Extract the [x, y] coordinate from the center of the cell holding the provided text.  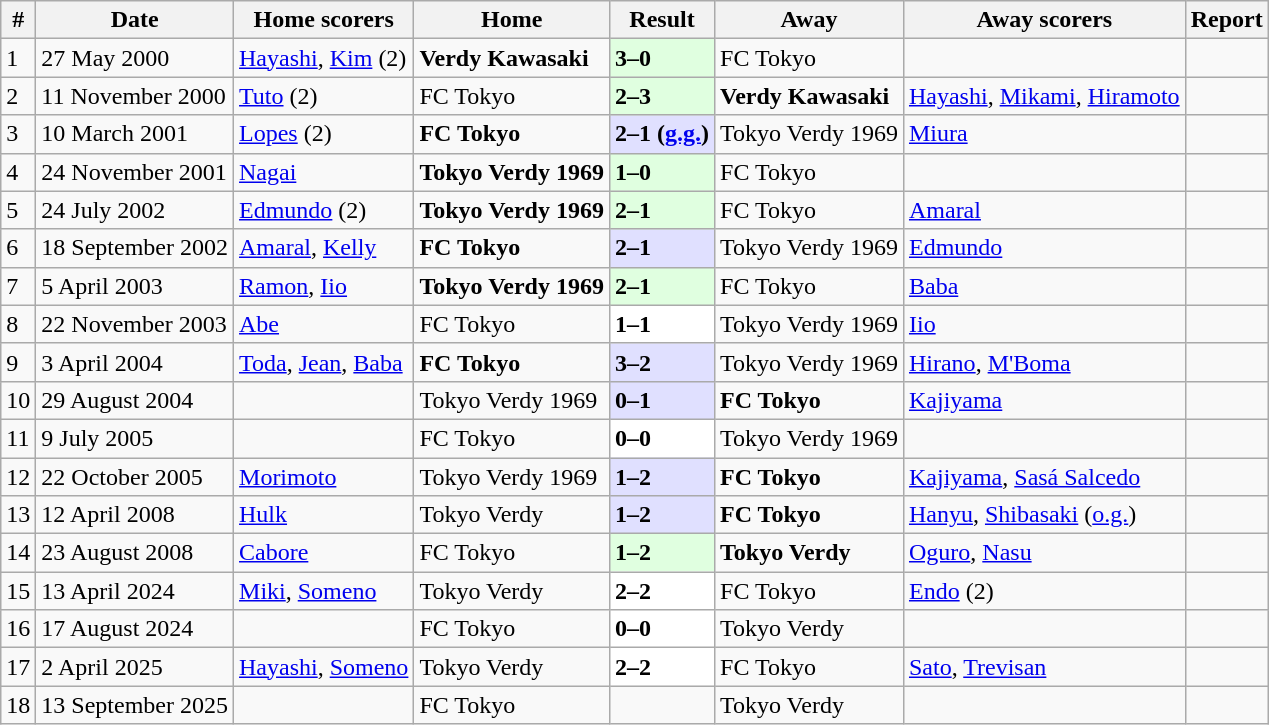
Hirano, M'Boma [1044, 362]
17 [18, 667]
Ramon, Iio [324, 286]
23 August 2008 [135, 553]
17 August 2024 [135, 629]
1–0 [662, 172]
27 May 2000 [135, 58]
Hulk [324, 515]
8 [18, 324]
12 [18, 477]
10 March 2001 [135, 134]
0–1 [662, 400]
18 [18, 705]
Home [512, 20]
Away [810, 20]
15 [18, 591]
Result [662, 20]
3 [18, 134]
Home scorers [324, 20]
10 [18, 400]
Hanyu, Shibasaki (o.g.) [1044, 515]
Lopes (2) [324, 134]
2 [18, 96]
14 [18, 553]
4 [18, 172]
3–0 [662, 58]
22 November 2003 [135, 324]
5 [18, 210]
Hayashi, Someno [324, 667]
Endo (2) [1044, 591]
# [18, 20]
Hayashi, Kim (2) [324, 58]
18 September 2002 [135, 248]
13 April 2024 [135, 591]
Date [135, 20]
Amaral [1044, 210]
7 [18, 286]
2–1 (g.g.) [662, 134]
Report [1226, 20]
Baba [1044, 286]
13 September 2025 [135, 705]
Kajiyama [1044, 400]
24 November 2001 [135, 172]
Miura [1044, 134]
9 July 2005 [135, 438]
Edmundo [1044, 248]
16 [18, 629]
Kajiyama, Sasá Salcedo [1044, 477]
Cabore [324, 553]
Sato, Trevisan [1044, 667]
1 [18, 58]
6 [18, 248]
3–2 [662, 362]
Miki, Someno [324, 591]
Edmundo (2) [324, 210]
2 April 2025 [135, 667]
Abe [324, 324]
22 October 2005 [135, 477]
Tuto (2) [324, 96]
Nagai [324, 172]
Morimoto [324, 477]
Toda, Jean, Baba [324, 362]
24 July 2002 [135, 210]
11 [18, 438]
5 April 2003 [135, 286]
Oguro, Nasu [1044, 553]
11 November 2000 [135, 96]
12 April 2008 [135, 515]
29 August 2004 [135, 400]
13 [18, 515]
Iio [1044, 324]
Away scorers [1044, 20]
9 [18, 362]
1–1 [662, 324]
Amaral, Kelly [324, 248]
Hayashi, Mikami, Hiramoto [1044, 96]
3 April 2004 [135, 362]
2–3 [662, 96]
